From the cell containing the given text, extract its center point as (x, y) coordinate. 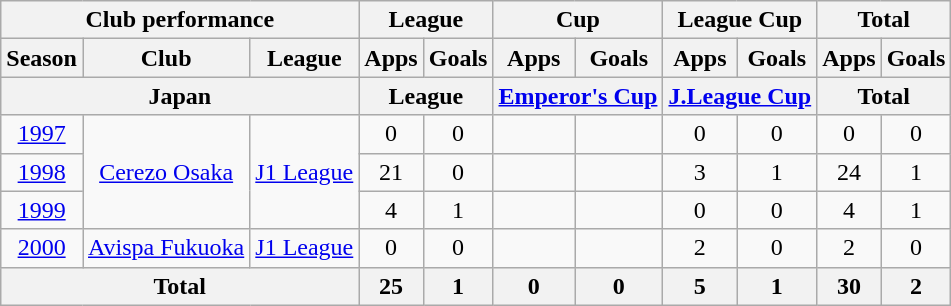
1998 (42, 172)
5 (700, 286)
J.League Cup (740, 96)
25 (391, 286)
Cup (578, 20)
Season (42, 58)
21 (391, 172)
Avispa Fukuoka (166, 248)
24 (849, 172)
3 (700, 172)
2000 (42, 248)
Club performance (180, 20)
1997 (42, 134)
Cerezo Osaka (166, 172)
League Cup (740, 20)
1999 (42, 210)
30 (849, 286)
Emperor's Cup (578, 96)
Japan (180, 96)
Club (166, 58)
